Provide the [X, Y] coordinate of the cell's center where the given text is located.  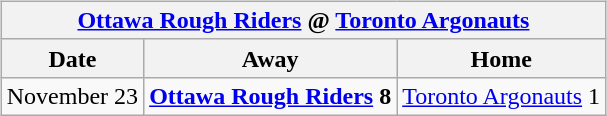
Ottawa Rough Riders 8 [270, 96]
Toronto Argonauts 1 [502, 96]
Date [72, 58]
Ottawa Rough Riders @ Toronto Argonauts [303, 20]
Away [270, 58]
November 23 [72, 96]
Home [502, 58]
